Pinpoint the cell where the given text exists, returning its [x, y] midpoint coordinate. 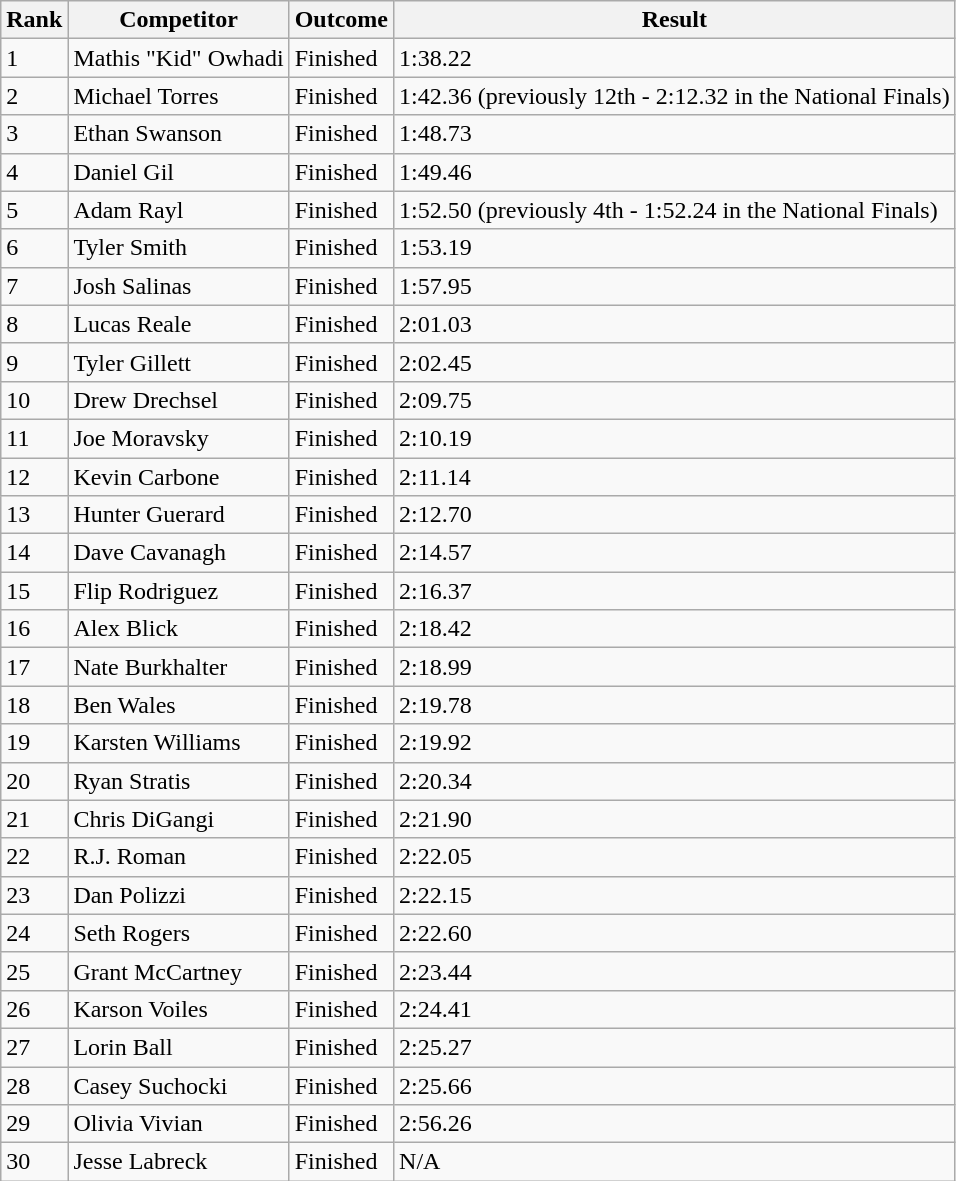
2:19.92 [675, 743]
Adam Rayl [178, 210]
22 [34, 857]
4 [34, 172]
1:52.50 (previously 4th - 1:52.24 in the National Finals) [675, 210]
1:48.73 [675, 134]
Result [675, 20]
Karson Voiles [178, 1009]
Casey Suchocki [178, 1085]
15 [34, 591]
N/A [675, 1162]
7 [34, 286]
9 [34, 362]
2:24.41 [675, 1009]
Competitor [178, 20]
21 [34, 819]
1 [34, 58]
Hunter Guerard [178, 515]
Tyler Smith [178, 248]
Ben Wales [178, 705]
Mathis "Kid" Owhadi [178, 58]
2:22.15 [675, 895]
1:49.46 [675, 172]
Nate Burkhalter [178, 667]
Michael Torres [178, 96]
Lorin Ball [178, 1047]
Joe Moravsky [178, 438]
Tyler Gillett [178, 362]
6 [34, 248]
2:18.42 [675, 629]
10 [34, 400]
5 [34, 210]
2:56.26 [675, 1124]
Ethan Swanson [178, 134]
30 [34, 1162]
25 [34, 971]
2:01.03 [675, 324]
Jesse Labreck [178, 1162]
2:22.60 [675, 933]
1:42.36 (previously 12th - 2:12.32 in the National Finals) [675, 96]
24 [34, 933]
2:23.44 [675, 971]
13 [34, 515]
26 [34, 1009]
2:20.34 [675, 781]
Grant McCartney [178, 971]
2:25.27 [675, 1047]
23 [34, 895]
18 [34, 705]
Outcome [341, 20]
29 [34, 1124]
Chris DiGangi [178, 819]
Kevin Carbone [178, 477]
20 [34, 781]
Olivia Vivian [178, 1124]
2:11.14 [675, 477]
Seth Rogers [178, 933]
1:38.22 [675, 58]
Lucas Reale [178, 324]
2:22.05 [675, 857]
28 [34, 1085]
3 [34, 134]
2:10.19 [675, 438]
11 [34, 438]
2:02.45 [675, 362]
2:16.37 [675, 591]
1:57.95 [675, 286]
2:19.78 [675, 705]
1:53.19 [675, 248]
Alex Blick [178, 629]
R.J. Roman [178, 857]
2:14.57 [675, 553]
16 [34, 629]
19 [34, 743]
Flip Rodriguez [178, 591]
2:12.70 [675, 515]
Dave Cavanagh [178, 553]
2:09.75 [675, 400]
Ryan Stratis [178, 781]
8 [34, 324]
Dan Polizzi [178, 895]
27 [34, 1047]
2 [34, 96]
17 [34, 667]
2:21.90 [675, 819]
2:18.99 [675, 667]
Karsten Williams [178, 743]
Daniel Gil [178, 172]
2:25.66 [675, 1085]
Josh Salinas [178, 286]
Drew Drechsel [178, 400]
14 [34, 553]
Rank [34, 20]
12 [34, 477]
